For the text-containing cell, return its midpoint in (x, y) coordinate format. 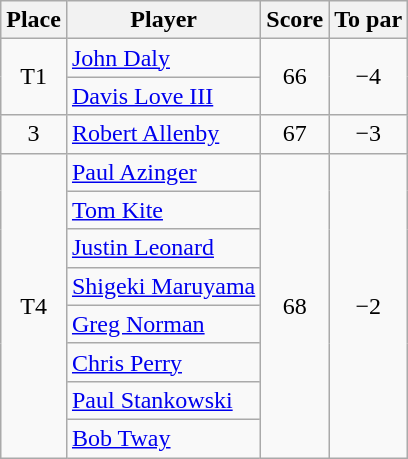
Shigeki Maruyama (163, 286)
67 (295, 134)
John Daly (163, 58)
Tom Kite (163, 210)
3 (34, 134)
T4 (34, 305)
−4 (368, 77)
Greg Norman (163, 324)
Chris Perry (163, 362)
Paul Stankowski (163, 400)
Paul Azinger (163, 172)
Score (295, 20)
66 (295, 77)
−2 (368, 305)
−3 (368, 134)
To par (368, 20)
Player (163, 20)
Bob Tway (163, 438)
T1 (34, 77)
Place (34, 20)
Robert Allenby (163, 134)
Justin Leonard (163, 248)
68 (295, 305)
Davis Love III (163, 96)
